From the cell containing the given text, extract its center point as (x, y) coordinate. 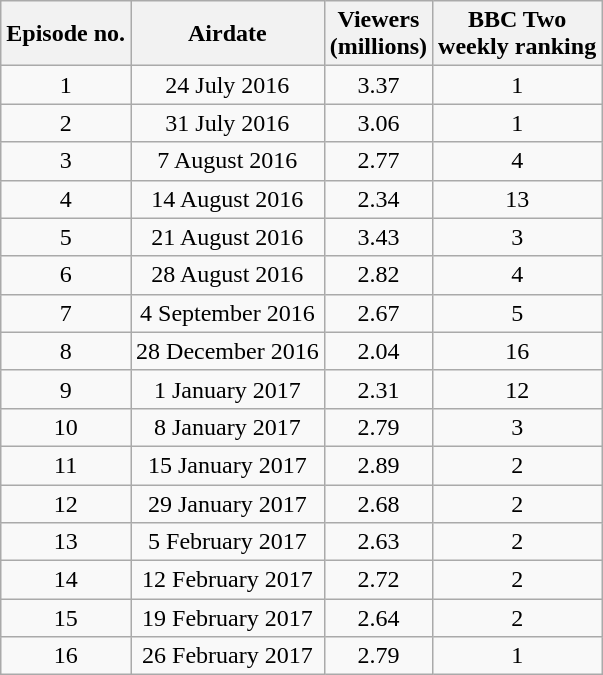
6 (66, 275)
15 January 2017 (228, 465)
3.06 (378, 123)
24 July 2016 (228, 85)
Airdate (228, 34)
2.72 (378, 580)
1 January 2017 (228, 389)
2.31 (378, 389)
31 July 2016 (228, 123)
Episode no. (66, 34)
10 (66, 427)
8 (66, 351)
4 September 2016 (228, 313)
15 (66, 618)
2.64 (378, 618)
28 August 2016 (228, 275)
8 January 2017 (228, 427)
2.04 (378, 351)
19 February 2017 (228, 618)
5 February 2017 (228, 542)
12 February 2017 (228, 580)
7 (66, 313)
2.67 (378, 313)
2.34 (378, 199)
14 August 2016 (228, 199)
9 (66, 389)
26 February 2017 (228, 656)
11 (66, 465)
2.63 (378, 542)
2.89 (378, 465)
14 (66, 580)
2.68 (378, 503)
21 August 2016 (228, 237)
3.37 (378, 85)
2.82 (378, 275)
Viewers(millions) (378, 34)
28 December 2016 (228, 351)
29 January 2017 (228, 503)
7 August 2016 (228, 161)
BBC Twoweekly ranking (518, 34)
2.77 (378, 161)
3.43 (378, 237)
